Output the (X, Y) coordinate of the center of the cell containing the given text.  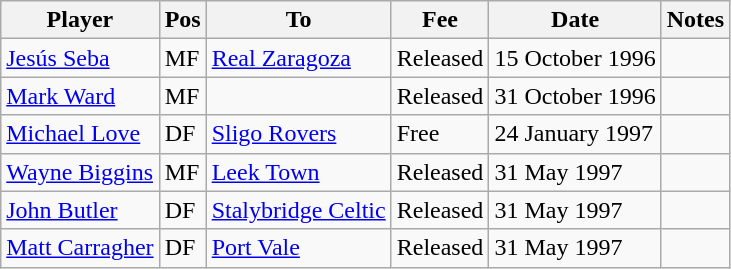
John Butler (80, 210)
31 October 1996 (575, 96)
Real Zaragoza (298, 58)
Player (80, 20)
Wayne Biggins (80, 172)
Free (440, 134)
15 October 1996 (575, 58)
To (298, 20)
Fee (440, 20)
Mark Ward (80, 96)
Michael Love (80, 134)
24 January 1997 (575, 134)
Matt Carragher (80, 248)
Port Vale (298, 248)
Jesús Seba (80, 58)
Stalybridge Celtic (298, 210)
Pos (182, 20)
Date (575, 20)
Leek Town (298, 172)
Sligo Rovers (298, 134)
Notes (695, 20)
